Extract the [X, Y] coordinate from the center of the cell holding the provided text.  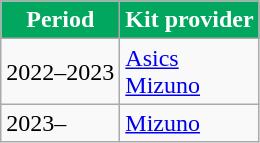
Mizuno [190, 123]
Kit provider [190, 20]
2023– [60, 123]
2022–2023 [60, 72]
AsicsMizuno [190, 72]
Period [60, 20]
